Capture the cell that displays the provided text and extract its [X, Y] central coordinate. 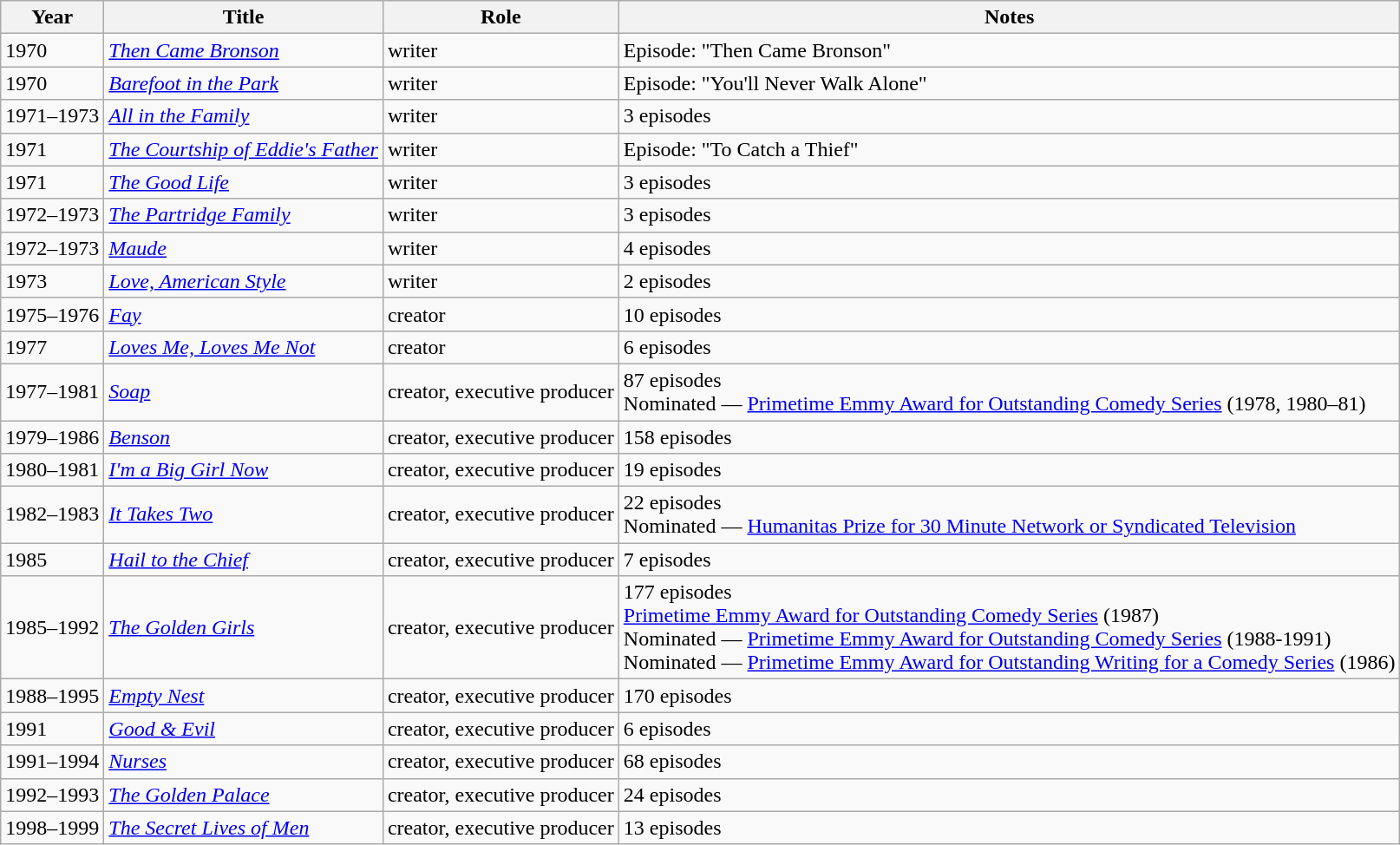
1991–1994 [52, 762]
Then Came Bronson [244, 50]
All in the Family [244, 116]
13 episodes [1010, 828]
1973 [52, 281]
Title [244, 17]
1977 [52, 347]
I'm a Big Girl Now [244, 470]
Empty Nest [244, 696]
Role [500, 17]
Loves Me, Loves Me Not [244, 347]
Benson [244, 436]
4 episodes [1010, 248]
1985 [52, 560]
Nurses [244, 762]
1982–1983 [52, 515]
7 episodes [1010, 560]
1980–1981 [52, 470]
Episode: "To Catch a Thief" [1010, 149]
68 episodes [1010, 762]
The Partridge Family [244, 215]
The Good Life [244, 182]
1991 [52, 729]
Year [52, 17]
1975–1976 [52, 314]
170 episodes [1010, 696]
1988–1995 [52, 696]
Notes [1010, 17]
The Golden Girls [244, 628]
Episode: "You'll Never Walk Alone" [1010, 83]
158 episodes [1010, 436]
It Takes Two [244, 515]
19 episodes [1010, 470]
The Secret Lives of Men [244, 828]
24 episodes [1010, 795]
The Golden Palace [244, 795]
Hail to the Chief [244, 560]
1979–1986 [52, 436]
87 episodesNominated — Primetime Emmy Award for Outstanding Comedy Series (1978, 1980–81) [1010, 392]
1971–1973 [52, 116]
Maude [244, 248]
1998–1999 [52, 828]
Barefoot in the Park [244, 83]
1985–1992 [52, 628]
The Courtship of Eddie's Father [244, 149]
22 episodesNominated — Humanitas Prize for 30 Minute Network or Syndicated Television [1010, 515]
Soap [244, 392]
Love, American Style [244, 281]
Fay [244, 314]
1977–1981 [52, 392]
2 episodes [1010, 281]
10 episodes [1010, 314]
Good & Evil [244, 729]
1992–1993 [52, 795]
Episode: "Then Came Bronson" [1010, 50]
